Detect which cell encompasses the target text, then output its (X, Y) center coordinate. 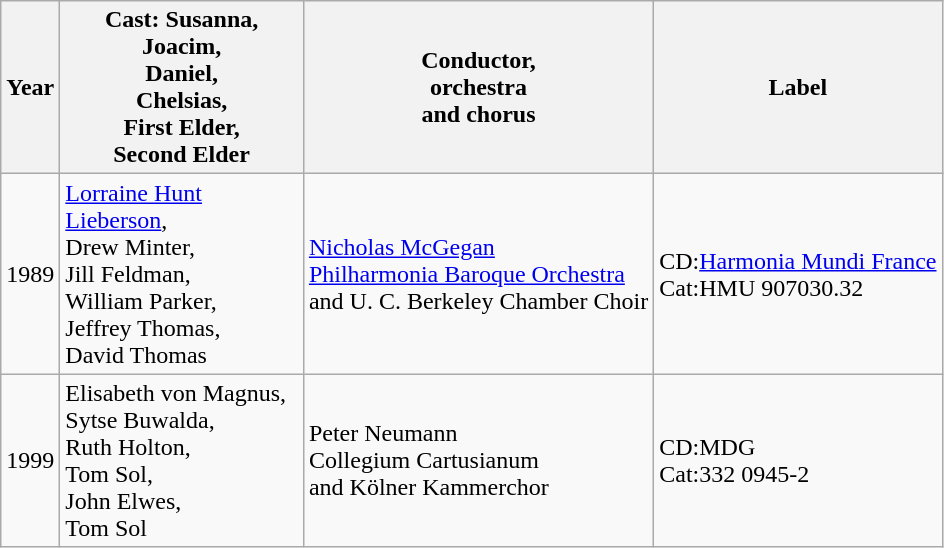
Peter Neumann Collegium Cartusianum and Kölner Kammerchor (478, 460)
Lorraine Hunt Lieberson,Drew Minter,Jill Feldman,William Parker,Jeffrey Thomas,David Thomas (182, 274)
1989 (30, 274)
1999 (30, 460)
CD:Harmonia Mundi France Cat:HMU 907030.32 (798, 274)
CD:MDG Cat:332 0945-2 (798, 460)
Nicholas McGeganPhilharmonia Baroque Orchestra and U. C. Berkeley Chamber Choir (478, 274)
Conductor,orchestraand chorus (478, 88)
Elisabeth von Magnus,Sytse Buwalda,Ruth Holton,Tom Sol,John Elwes,Tom Sol (182, 460)
Label (798, 88)
Cast: Susanna,Joacim,Daniel,Chelsias,First Elder,Second Elder (182, 88)
Year (30, 88)
